Identify which cell holds the provided text, then report its (x, y) central coordinate. 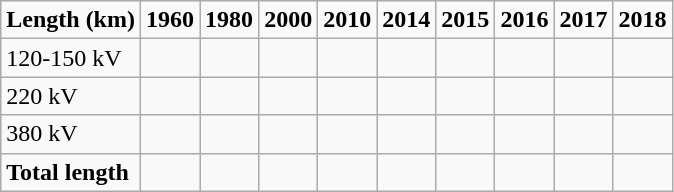
1960 (170, 20)
Length (km) (71, 20)
2018 (642, 20)
220 kV (71, 96)
Total length (71, 172)
2010 (348, 20)
2000 (288, 20)
120-150 kV (71, 58)
1980 (230, 20)
2015 (466, 20)
2017 (584, 20)
2016 (524, 20)
2014 (406, 20)
380 kV (71, 134)
